Find where the given text appears and provide that cell's center as (X, Y) coordinate. 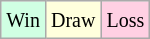
Win (24, 20)
Loss (126, 20)
Draw (72, 20)
